Provide the [x, y] coordinate of the cell's center where the given text is located.  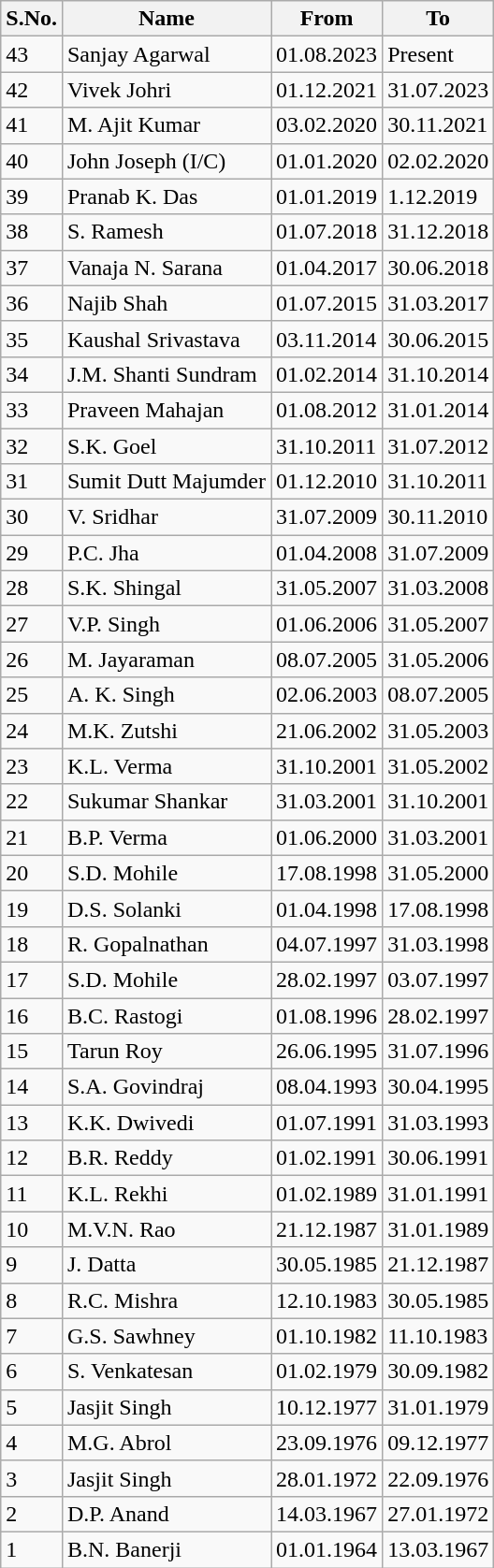
19 [32, 908]
31.05.2003 [438, 731]
12.10.1983 [327, 1300]
S. Venkatesan [167, 1372]
27.01.1972 [438, 1514]
37 [32, 268]
From [327, 19]
01.01.1964 [327, 1549]
V.P. Singh [167, 624]
08.04.1993 [327, 1087]
24 [32, 731]
01.07.2018 [327, 232]
14.03.1967 [327, 1514]
15 [32, 1052]
30 [32, 517]
38 [32, 232]
36 [32, 303]
31.10.2014 [438, 374]
R. Gopalnathan [167, 944]
01.08.1996 [327, 1015]
7 [32, 1336]
S.K. Shingal [167, 588]
B.N. Banerji [167, 1549]
Kaushal Srivastava [167, 339]
4 [32, 1443]
30.06.1991 [438, 1158]
43 [32, 54]
25 [32, 695]
42 [32, 90]
11.10.1983 [438, 1336]
26 [32, 660]
27 [32, 624]
M.G. Abrol [167, 1443]
40 [32, 161]
32 [32, 446]
31.01.1991 [438, 1194]
22 [32, 802]
31.12.2018 [438, 232]
M. Ajit Kumar [167, 125]
31.07.2012 [438, 446]
03.02.2020 [327, 125]
M.K. Zutshi [167, 731]
M.V.N. Rao [167, 1229]
Praveen Mahajan [167, 410]
30.11.2010 [438, 517]
A. K. Singh [167, 695]
29 [32, 553]
1.12.2019 [438, 196]
23.09.1976 [327, 1443]
K.K. Dwivedi [167, 1123]
B.P. Verma [167, 837]
16 [32, 1015]
K.L. Verma [167, 766]
01.02.2014 [327, 374]
23 [32, 766]
Sanjay Agarwal [167, 54]
35 [32, 339]
31 [32, 482]
J.M. Shanti Sundram [167, 374]
33 [32, 410]
M. Jayaraman [167, 660]
01.04.1998 [327, 908]
14 [32, 1087]
K.L. Rekhi [167, 1194]
03.07.1997 [438, 980]
02.02.2020 [438, 161]
41 [32, 125]
10 [32, 1229]
01.01.2020 [327, 161]
Vanaja N. Sarana [167, 268]
31.03.1993 [438, 1123]
18 [32, 944]
31.03.2008 [438, 588]
31.01.2014 [438, 410]
26.06.1995 [327, 1052]
30.06.2018 [438, 268]
01.10.1982 [327, 1336]
2 [32, 1514]
3 [32, 1478]
21 [32, 837]
01.12.2010 [327, 482]
Najib Shah [167, 303]
01.12.2021 [327, 90]
34 [32, 374]
D.P. Anand [167, 1514]
31.05.2002 [438, 766]
31.01.1979 [438, 1407]
31.01.1989 [438, 1229]
01.07.2015 [327, 303]
Sukumar Shankar [167, 802]
02.06.2003 [327, 695]
28.01.1972 [327, 1478]
B.C. Rastogi [167, 1015]
28 [32, 588]
5 [32, 1407]
31.05.2000 [438, 873]
01.08.2023 [327, 54]
30.06.2015 [438, 339]
11 [32, 1194]
13 [32, 1123]
D.S. Solanki [167, 908]
To [438, 19]
Vivek Johri [167, 90]
01.02.1991 [327, 1158]
Pranab K. Das [167, 196]
01.06.2006 [327, 624]
31.03.1998 [438, 944]
01.02.1989 [327, 1194]
01.02.1979 [327, 1372]
1 [32, 1549]
31.07.2023 [438, 90]
22.09.1976 [438, 1478]
01.04.2008 [327, 553]
17 [32, 980]
P.C. Jha [167, 553]
B.R. Reddy [167, 1158]
04.07.1997 [327, 944]
30.11.2021 [438, 125]
20 [32, 873]
09.12.1977 [438, 1443]
01.07.1991 [327, 1123]
10.12.1977 [327, 1407]
John Joseph (I/C) [167, 161]
Tarun Roy [167, 1052]
Name [167, 19]
6 [32, 1372]
S.A. Govindraj [167, 1087]
31.05.2006 [438, 660]
30.04.1995 [438, 1087]
21.06.2002 [327, 731]
03.11.2014 [327, 339]
9 [32, 1265]
39 [32, 196]
01.08.2012 [327, 410]
31.03.2017 [438, 303]
S.K. Goel [167, 446]
31.07.1996 [438, 1052]
12 [32, 1158]
01.04.2017 [327, 268]
S. Ramesh [167, 232]
R.C. Mishra [167, 1300]
01.06.2000 [327, 837]
J. Datta [167, 1265]
8 [32, 1300]
Present [438, 54]
13.03.1967 [438, 1549]
30.09.1982 [438, 1372]
S.No. [32, 19]
01.01.2019 [327, 196]
G.S. Sawhney [167, 1336]
Sumit Dutt Majumder [167, 482]
V. Sridhar [167, 517]
